Search for the cell housing the specified text and yield its [X, Y] center coordinate. 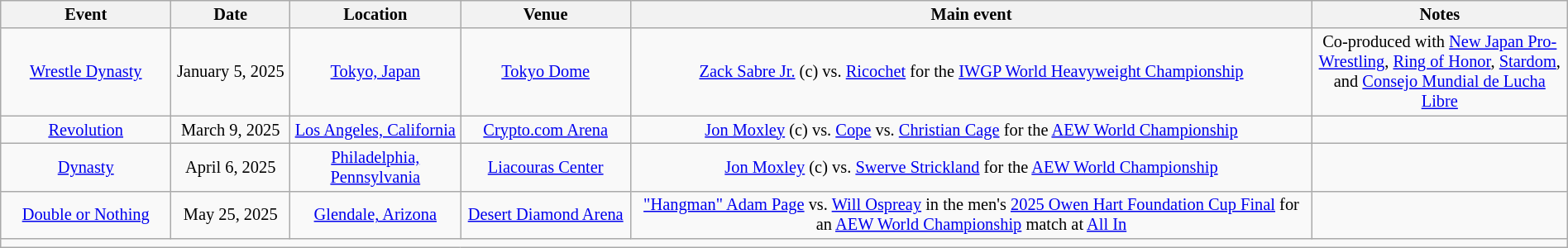
Dynasty [86, 167]
"Hangman" Adam Page vs. Will Ospreay in the men's 2025 Owen Hart Foundation Cup Final for an AEW World Championship match at All In [972, 215]
Jon Moxley (c) vs. Cope vs. Christian Cage for the AEW World Championship [972, 130]
Event [86, 14]
Crypto.com Arena [546, 130]
Double or Nothing [86, 215]
Jon Moxley (c) vs. Swerve Strickland for the AEW World Championship [972, 167]
Date [231, 14]
Main event [972, 14]
Zack Sabre Jr. (c) vs. Ricochet for the IWGP World Heavyweight Championship [972, 72]
Glendale, Arizona [375, 215]
Desert Diamond Arena [546, 215]
March 9, 2025 [231, 130]
Notes [1439, 14]
May 25, 2025 [231, 215]
Los Angeles, California [375, 130]
Revolution [86, 130]
Tokyo Dome [546, 72]
Venue [546, 14]
January 5, 2025 [231, 72]
April 6, 2025 [231, 167]
Liacouras Center [546, 167]
Tokyo, Japan [375, 72]
Philadelphia, Pennsylvania [375, 167]
Location [375, 14]
Wrestle Dynasty [86, 72]
Co-produced with New Japan Pro-Wrestling, Ring of Honor, Stardom, and Consejo Mundial de Lucha Libre [1439, 72]
